Capture the cell that displays the provided text and extract its (x, y) central coordinate. 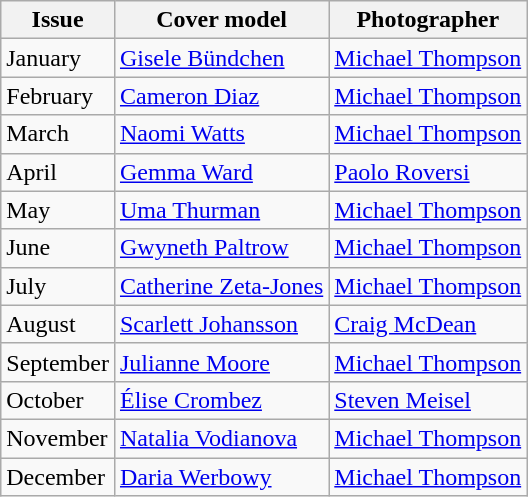
Issue (58, 20)
Photographer (428, 20)
Naomi Watts (221, 134)
December (58, 477)
Uma Thurman (221, 210)
January (58, 58)
Cameron Diaz (221, 96)
September (58, 362)
Élise Crombez (221, 400)
February (58, 96)
Scarlett Johansson (221, 324)
October (58, 400)
August (58, 324)
June (58, 248)
Natalia Vodianova (221, 438)
Gisele Bündchen (221, 58)
Steven Meisel (428, 400)
Julianne Moore (221, 362)
Gemma Ward (221, 172)
Craig McDean (428, 324)
Cover model (221, 20)
Catherine Zeta-Jones (221, 286)
November (58, 438)
March (58, 134)
Daria Werbowy (221, 477)
Paolo Roversi (428, 172)
July (58, 286)
Gwyneth Paltrow (221, 248)
May (58, 210)
April (58, 172)
